Return [X, Y] of the center of cell containing provided text 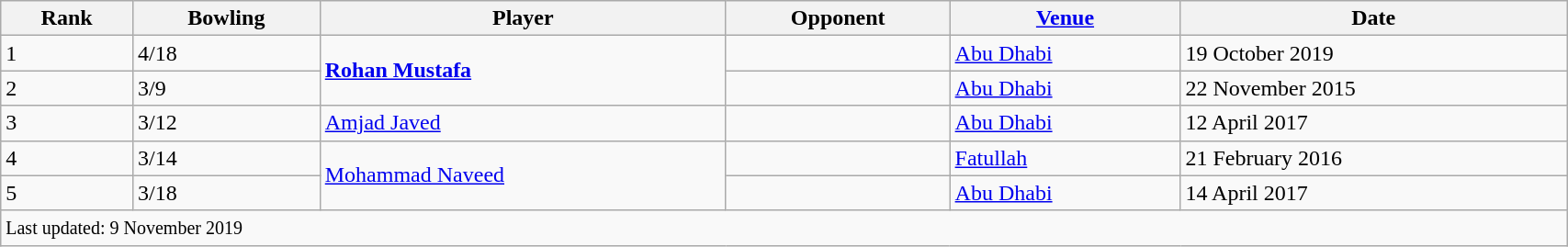
Bowling [227, 18]
Last updated: 9 November 2019 [784, 228]
21 February 2016 [1374, 158]
3/14 [227, 158]
3 [67, 123]
22 November 2015 [1374, 88]
1 [67, 53]
Rohan Mustafa [523, 71]
Player [523, 18]
4/18 [227, 53]
19 October 2019 [1374, 53]
3/12 [227, 123]
Venue [1066, 18]
Amjad Javed [523, 123]
4 [67, 158]
3/18 [227, 193]
2 [67, 88]
Opponent [838, 18]
Fatullah [1066, 158]
14 April 2017 [1374, 193]
12 April 2017 [1374, 123]
Date [1374, 18]
Mohammad Naveed [523, 175]
3/9 [227, 88]
5 [67, 193]
Rank [67, 18]
